Locate the cell with the specified text and output its [X, Y] center coordinate. 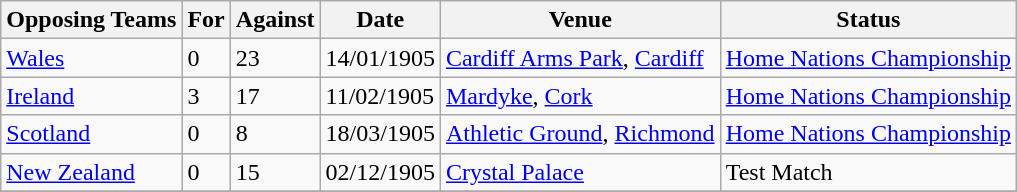
3 [206, 96]
Venue [580, 20]
Date [380, 20]
Status [868, 20]
18/03/1905 [380, 134]
11/02/1905 [380, 96]
Athletic Ground, Richmond [580, 134]
For [206, 20]
Crystal Palace [580, 172]
New Zealand [92, 172]
Wales [92, 58]
02/12/1905 [380, 172]
Mardyke, Cork [580, 96]
15 [275, 172]
Ireland [92, 96]
17 [275, 96]
Cardiff Arms Park, Cardiff [580, 58]
Opposing Teams [92, 20]
Against [275, 20]
Test Match [868, 172]
8 [275, 134]
14/01/1905 [380, 58]
Scotland [92, 134]
23 [275, 58]
